Pinpoint the cell where the given text exists, returning its [x, y] midpoint coordinate. 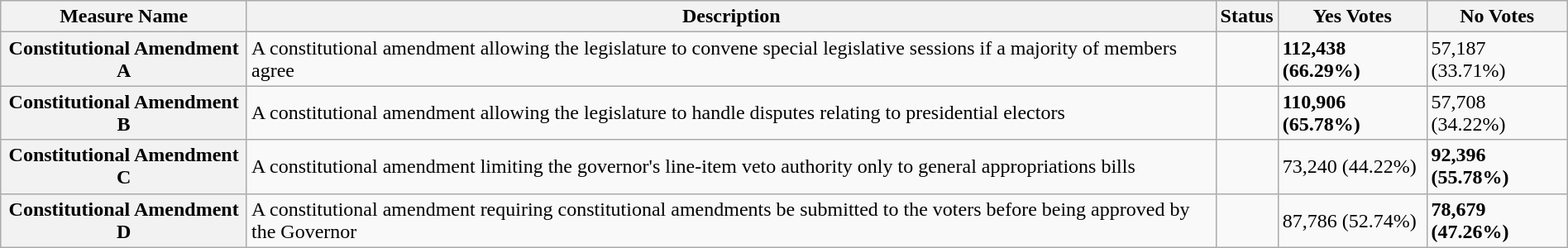
Measure Name [124, 17]
78,679 (47.26%) [1497, 220]
57,187 (33.71%) [1497, 60]
87,786 (52.74%) [1352, 220]
A constitutional amendment limiting the governor's line-item veto authority only to general appropriations bills [731, 167]
Status [1247, 17]
A constitutional amendment requiring constitutional amendments be submitted to the voters before being approved by the Governor [731, 220]
112,438 (66.29%) [1352, 60]
92,396 (55.78%) [1497, 167]
57,708 (34.22%) [1497, 112]
No Votes [1497, 17]
Constitutional Amendment A [124, 60]
Description [731, 17]
A constitutional amendment allowing the legislature to convene special legislative sessions if a majority of members agree [731, 60]
73,240 (44.22%) [1352, 167]
Constitutional Amendment B [124, 112]
A constitutional amendment allowing the legislature to handle disputes relating to presidential electors [731, 112]
110,906 (65.78%) [1352, 112]
Yes Votes [1352, 17]
Constitutional Amendment D [124, 220]
Constitutional Amendment C [124, 167]
